Output the (X, Y) coordinate of the center of the cell containing the given text.  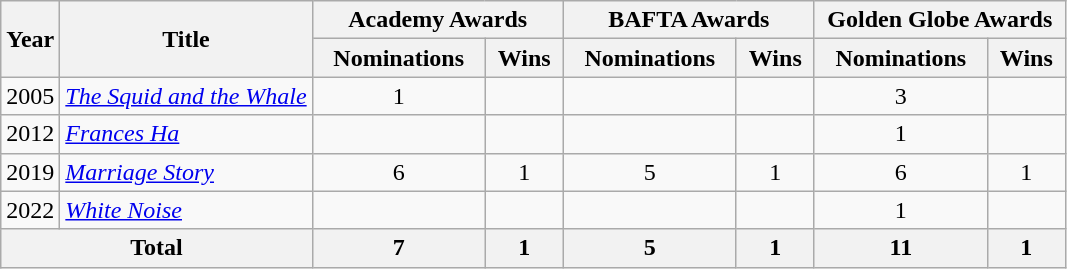
Frances Ha (186, 134)
2005 (30, 96)
2022 (30, 210)
BAFTA Awards (688, 20)
Total (156, 248)
3 (900, 96)
Golden Globe Awards (940, 20)
Academy Awards (438, 20)
Marriage Story (186, 172)
7 (398, 248)
2012 (30, 134)
2019 (30, 172)
Title (186, 39)
The Squid and the Whale (186, 96)
11 (900, 248)
Year (30, 39)
White Noise (186, 210)
